Locate the cell with the specified text and output its (X, Y) center coordinate. 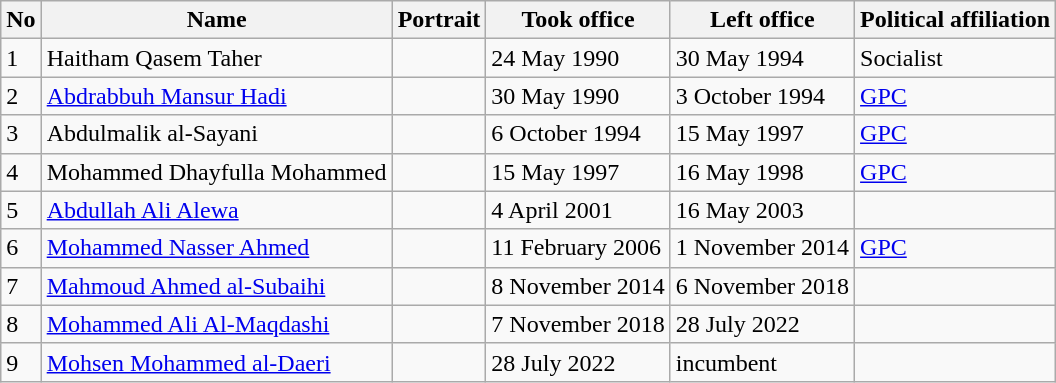
2 (21, 96)
Abdulmalik al-Sayani (216, 134)
Portrait (439, 20)
6 November 2018 (762, 286)
Took office (578, 20)
3 (21, 134)
Haitham Qasem Taher (216, 58)
4 (21, 172)
30 May 1994 (762, 58)
30 May 1990 (578, 96)
Mahmoud Ahmed al-Subaihi (216, 286)
Mohammed Ali Al-Maqdashi (216, 324)
Abdullah Ali Alewa (216, 210)
3 October 1994 (762, 96)
8 (21, 324)
8 November 2014 (578, 286)
Mohammed Dhayfulla Mohammed (216, 172)
1 (21, 58)
Socialist (956, 58)
incumbent (762, 362)
6 (21, 248)
24 May 1990 (578, 58)
16 May 2003 (762, 210)
9 (21, 362)
16 May 1998 (762, 172)
6 October 1994 (578, 134)
1 November 2014 (762, 248)
Abdrabbuh Mansur Hadi (216, 96)
11 February 2006 (578, 248)
4 April 2001 (578, 210)
Mohsen Mohammed al-Daeri (216, 362)
7 November 2018 (578, 324)
No (21, 20)
Left office (762, 20)
Name (216, 20)
7 (21, 286)
Political affiliation (956, 20)
5 (21, 210)
Mohammed Nasser Ahmed (216, 248)
